Identify which cell holds the provided text, then report its (X, Y) central coordinate. 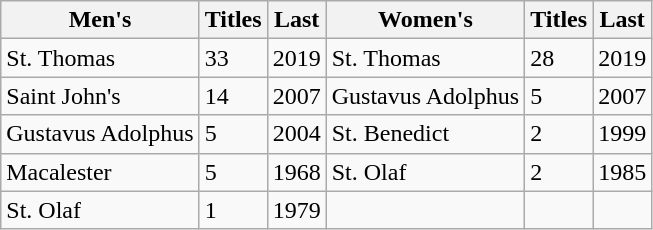
Saint John's (100, 96)
Macalester (100, 172)
1968 (296, 172)
1999 (622, 134)
33 (233, 58)
1 (233, 210)
1979 (296, 210)
Women's (425, 20)
Men's (100, 20)
28 (559, 58)
St. Benedict (425, 134)
2004 (296, 134)
14 (233, 96)
1985 (622, 172)
